Find where the given text appears and provide that cell's center as (x, y) coordinate. 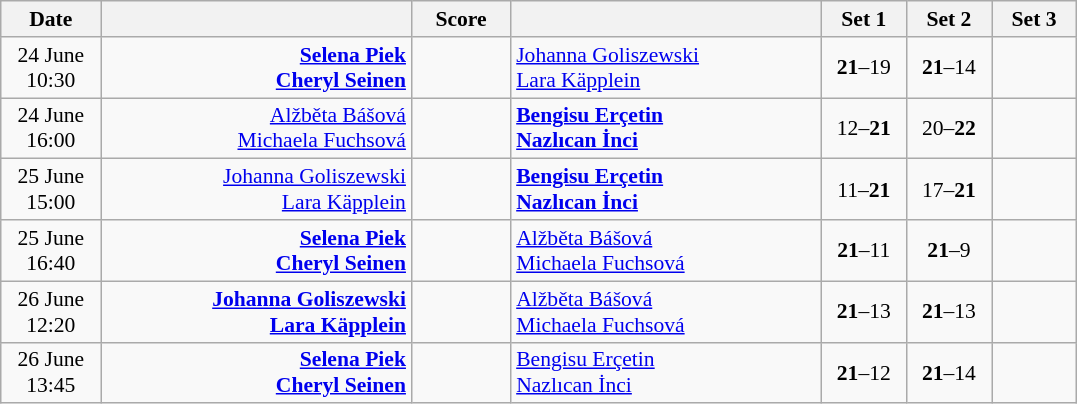
17–21 (948, 190)
21–12 (864, 372)
24 June16:00 (51, 128)
21–9 (948, 250)
Date (51, 19)
26 June12:20 (51, 312)
20–22 (948, 128)
21–11 (864, 250)
Set 1 (864, 19)
Score (461, 19)
11–21 (864, 190)
25 June15:00 (51, 190)
26 June13:45 (51, 372)
12–21 (864, 128)
Set 3 (1034, 19)
Set 2 (948, 19)
21–19 (864, 68)
25 June16:40 (51, 250)
24 June10:30 (51, 68)
